Identify which cell holds the provided text, then report its (x, y) central coordinate. 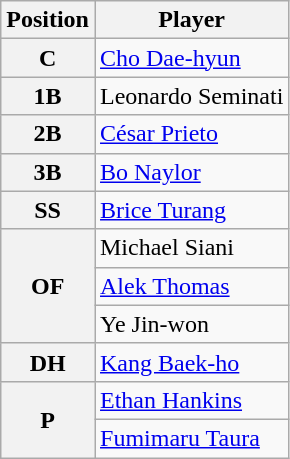
DH (48, 362)
P (48, 419)
Brice Turang (191, 210)
SS (48, 210)
Bo Naylor (191, 172)
Fumimaru Taura (191, 438)
Player (191, 20)
C (48, 58)
Ye Jin-won (191, 324)
Leonardo Seminati (191, 96)
Cho Dae-hyun (191, 58)
Michael Siani (191, 248)
OF (48, 286)
Ethan Hankins (191, 400)
3B (48, 172)
2B (48, 134)
Alek Thomas (191, 286)
Position (48, 20)
Kang Baek-ho (191, 362)
1B (48, 96)
César Prieto (191, 134)
